Search for the cell housing the specified text and yield its (X, Y) center coordinate. 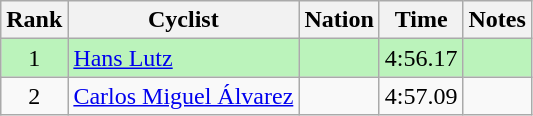
4:56.17 (421, 58)
1 (34, 58)
Time (421, 20)
Hans Lutz (184, 58)
Notes (497, 20)
2 (34, 96)
Carlos Miguel Álvarez (184, 96)
Nation (339, 20)
4:57.09 (421, 96)
Cyclist (184, 20)
Rank (34, 20)
